Capture the cell that displays the provided text and extract its [x, y] central coordinate. 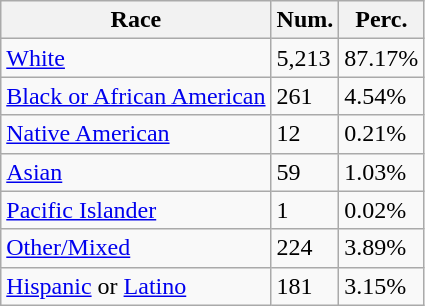
224 [305, 248]
Pacific Islander [136, 210]
59 [305, 172]
0.21% [382, 134]
3.15% [382, 286]
Hispanic or Latino [136, 286]
Perc. [382, 20]
3.89% [382, 248]
181 [305, 286]
Native American [136, 134]
12 [305, 134]
Other/Mixed [136, 248]
Num. [305, 20]
1 [305, 210]
0.02% [382, 210]
Asian [136, 172]
87.17% [382, 58]
4.54% [382, 96]
Black or African American [136, 96]
1.03% [382, 172]
5,213 [305, 58]
261 [305, 96]
White [136, 58]
Race [136, 20]
